Return [x, y] of the center of cell containing provided text 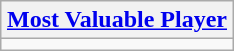
Most Valuable Player [116, 20]
